Return the [x, y] coordinate for the center point of the cell that contains the specified text.  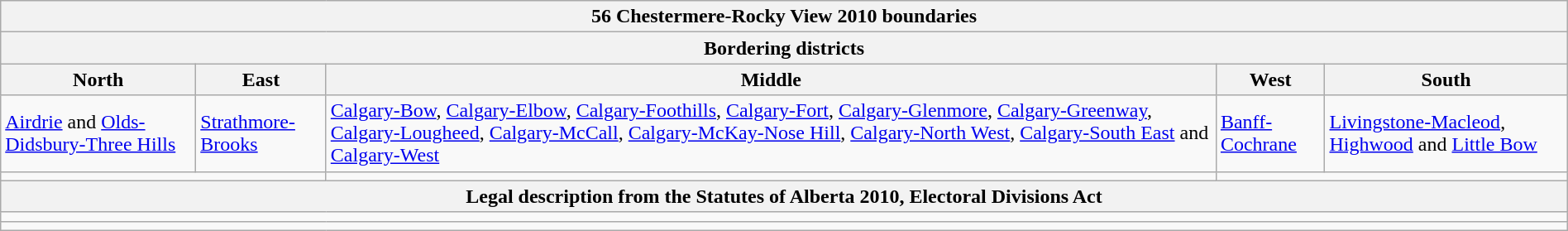
Bordering districts [784, 48]
Legal description from the Statutes of Alberta 2010, Electoral Divisions Act [784, 196]
Livingstone-Macleod, Highwood and Little Bow [1446, 133]
South [1446, 79]
Middle [771, 79]
West [1270, 79]
Banff-Cochrane [1270, 133]
Strathmore-Brooks [261, 133]
North [98, 79]
East [261, 79]
56 Chestermere-Rocky View 2010 boundaries [784, 17]
Airdrie and Olds-Didsbury-Three Hills [98, 133]
